Provide the (X, Y) coordinate of the cell's center where the given text is located.  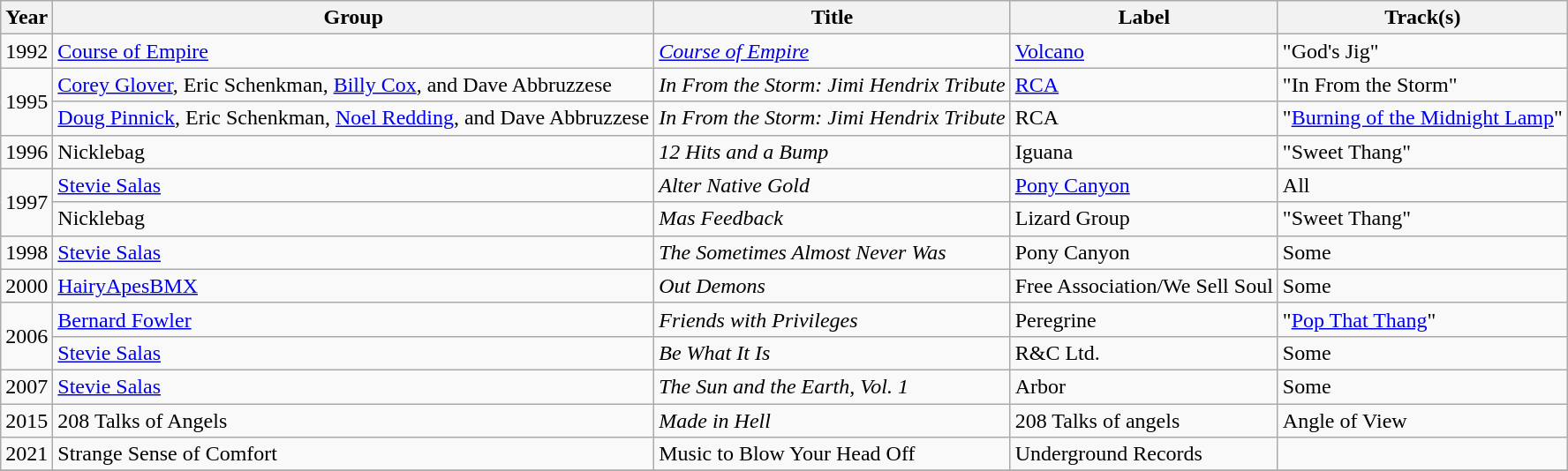
Alter Native Gold (832, 185)
"God's Jig" (1422, 51)
2021 (26, 454)
2015 (26, 421)
Strange Sense of Comfort (353, 454)
Angle of View (1422, 421)
Out Demons (832, 286)
Arbor (1144, 386)
The Sun and the Earth, Vol. 1 (832, 386)
Corey Glover, Eric Schenkman, Billy Cox, and Dave Abbruzzese (353, 85)
Bernard Fowler (353, 319)
1992 (26, 51)
"Pop That Thang" (1422, 319)
1995 (26, 101)
1997 (26, 202)
208 Talks of Angels (353, 421)
"Burning of the Midnight Lamp" (1422, 118)
Be What It Is (832, 353)
R&C Ltd. (1144, 353)
Underground Records (1144, 454)
Friends with Privileges (832, 319)
208 Talks of angels (1144, 421)
All (1422, 185)
2007 (26, 386)
Doug Pinnick, Eric Schenkman, Noel Redding, and Dave Abbruzzese (353, 118)
Title (832, 18)
Track(s) (1422, 18)
1996 (26, 152)
Year (26, 18)
1998 (26, 252)
2000 (26, 286)
Lizard Group (1144, 219)
Made in Hell (832, 421)
Label (1144, 18)
Iguana (1144, 152)
Peregrine (1144, 319)
HairyApesBMX (353, 286)
Volcano (1144, 51)
The Sometimes Almost Never Was (832, 252)
Music to Blow Your Head Off (832, 454)
"In From the Storm" (1422, 85)
Group (353, 18)
2006 (26, 336)
12 Hits and a Bump (832, 152)
Free Association/We Sell Soul (1144, 286)
Mas Feedback (832, 219)
